Locate the cell with the specified text and output its [x, y] center coordinate. 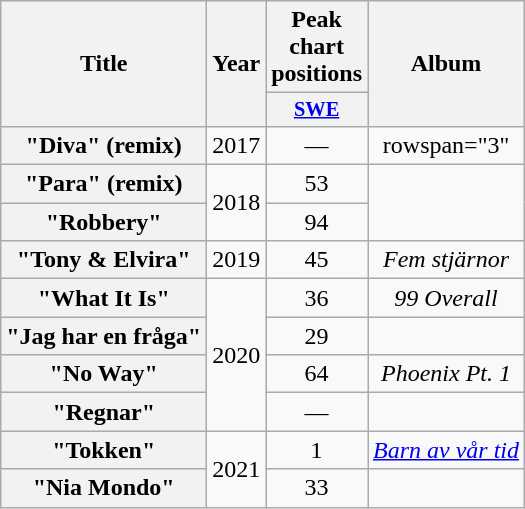
1 [317, 450]
"What It Is" [104, 298]
Fem stjärnor [446, 260]
"Regnar" [104, 412]
2019 [236, 260]
"Para" (remix) [104, 184]
Peak chart positions [317, 47]
SWE [317, 110]
"Nia Mondo" [104, 488]
29 [317, 336]
2018 [236, 203]
45 [317, 260]
"Tony & Elvira" [104, 260]
64 [317, 374]
"Robbery" [104, 222]
rowspan="3" [446, 145]
Barn av vår tid [446, 450]
99 Overall [446, 298]
2020 [236, 355]
2017 [236, 145]
"Tokken" [104, 450]
"No Way" [104, 374]
Album [446, 64]
Title [104, 64]
33 [317, 488]
"Jag har en fråga" [104, 336]
36 [317, 298]
Year [236, 64]
94 [317, 222]
53 [317, 184]
2021 [236, 469]
"Diva" (remix) [104, 145]
Phoenix Pt. 1 [446, 374]
